Output the (X, Y) coordinate of the center of the cell containing the given text.  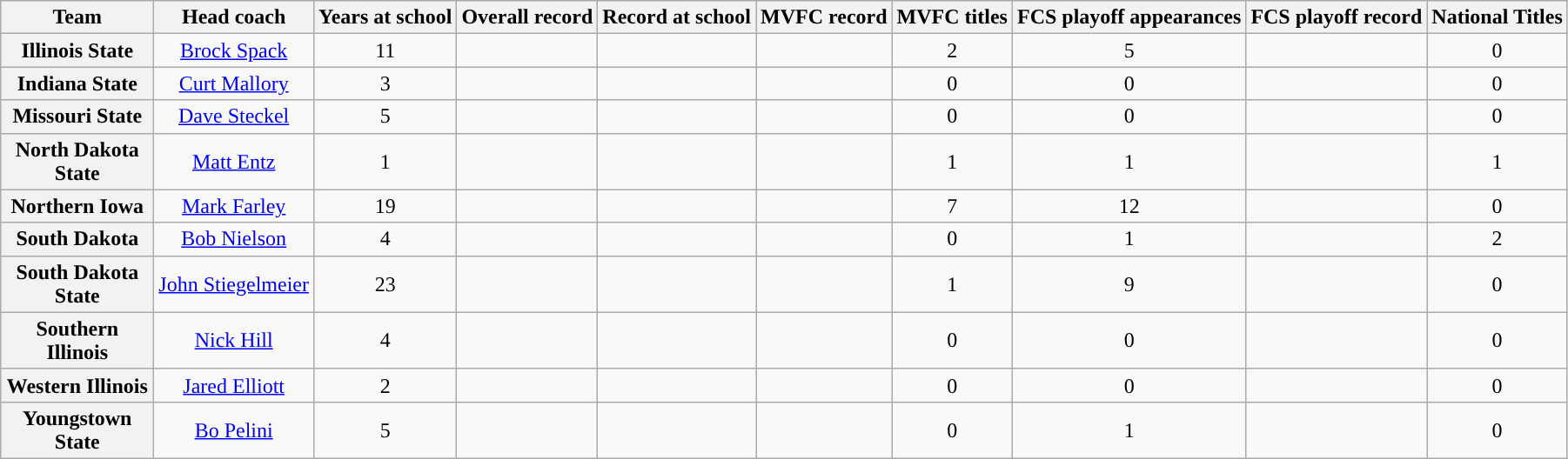
National Titles (1498, 17)
North Dakota State (77, 162)
12 (1129, 206)
7 (952, 206)
Mark Farley (234, 206)
Nick Hill (234, 341)
11 (385, 50)
Western Illinois (77, 385)
3 (385, 83)
Record at school (677, 17)
9 (1129, 283)
South Dakota State (77, 283)
John Stiegelmeier (234, 283)
Overall record (527, 17)
Dave Steckel (234, 116)
MVFC titles (952, 17)
Head coach (234, 17)
Illinois State (77, 50)
Matt Entz (234, 162)
Brock Spack (234, 50)
MVFC record (825, 17)
FCS playoff appearances (1129, 17)
Youngstown State (77, 429)
Team (77, 17)
Bo Pelini (234, 429)
FCS playoff record (1337, 17)
Southern Illinois (77, 341)
Jared Elliott (234, 385)
23 (385, 283)
Indiana State (77, 83)
South Dakota (77, 239)
19 (385, 206)
Northern Iowa (77, 206)
Bob Nielson (234, 239)
Years at school (385, 17)
Curt Mallory (234, 83)
Missouri State (77, 116)
